Determine the (X, Y) coordinate at the center of the cell enclosing the given text.  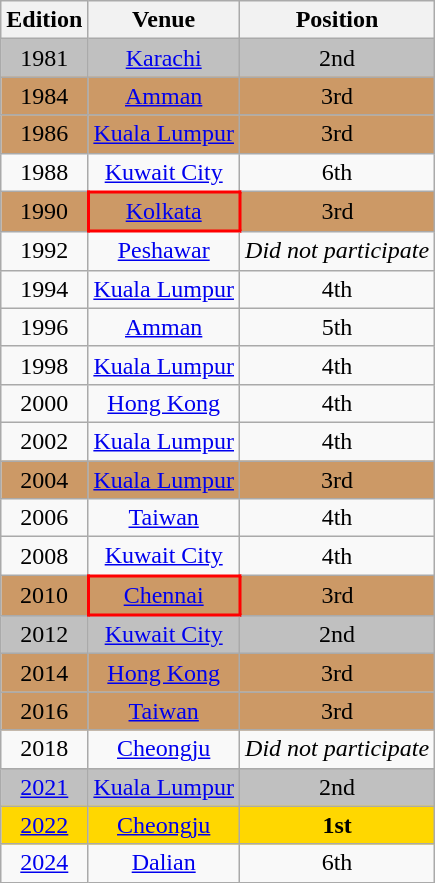
1996 (44, 327)
5th (338, 327)
2010 (44, 595)
1986 (44, 134)
1992 (44, 250)
2008 (44, 556)
Chennai (164, 595)
1998 (44, 365)
2002 (44, 441)
1988 (44, 172)
2018 (44, 749)
2016 (44, 711)
2014 (44, 673)
1994 (44, 289)
Dalian (164, 863)
Edition (44, 20)
1984 (44, 96)
2004 (44, 479)
Position (338, 20)
1st (338, 825)
1990 (44, 212)
Kolkata (164, 212)
2022 (44, 825)
Karachi (164, 58)
Venue (164, 20)
2012 (44, 634)
2000 (44, 403)
2021 (44, 787)
2024 (44, 863)
1981 (44, 58)
Peshawar (164, 250)
2006 (44, 518)
